Determine the [X, Y] coordinate at the center of the cell enclosing the given text.  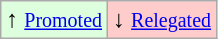
↓ Relegated [162, 20]
↑ Promoted [54, 20]
